Provide the (X, Y) coordinate of the cell's center where the given text is located.  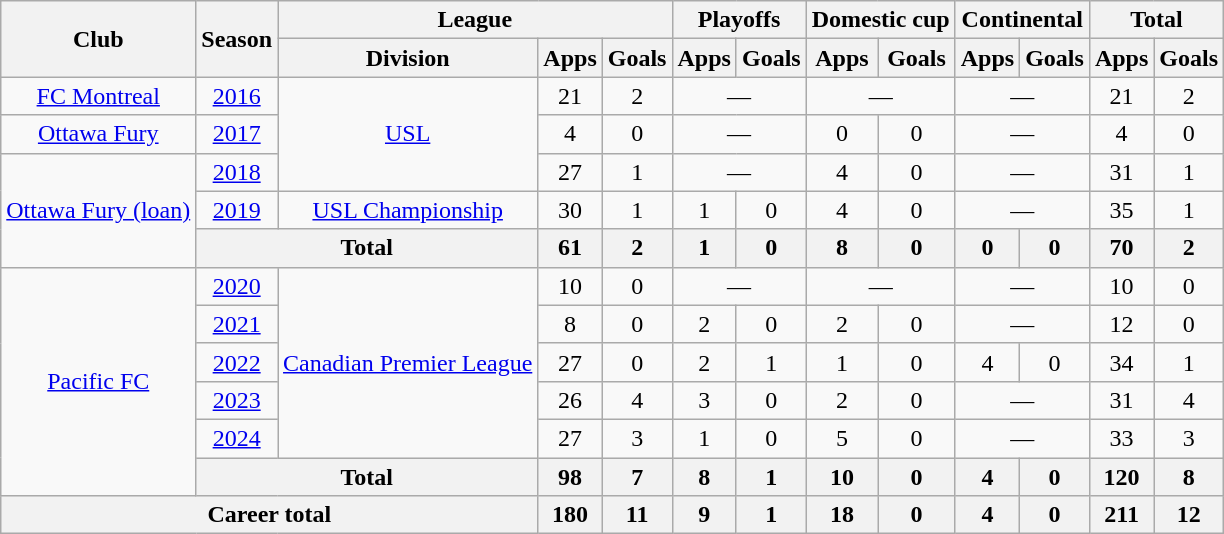
2018 (237, 172)
Club (98, 39)
34 (1121, 362)
Ottawa Fury (loan) (98, 210)
61 (570, 248)
Ottawa Fury (98, 134)
7 (637, 477)
FC Montreal (98, 96)
98 (570, 477)
5 (842, 438)
Pacific FC (98, 381)
Canadian Premier League (408, 362)
30 (570, 210)
Continental (1022, 20)
2022 (237, 362)
180 (570, 515)
USL Championship (408, 210)
2016 (237, 96)
League (475, 20)
33 (1121, 438)
Playoffs (739, 20)
26 (570, 400)
Career total (270, 515)
2023 (237, 400)
Division (408, 58)
9 (704, 515)
35 (1121, 210)
Season (237, 39)
2017 (237, 134)
211 (1121, 515)
2019 (237, 210)
2020 (237, 286)
18 (842, 515)
11 (637, 515)
2024 (237, 438)
USL (408, 134)
120 (1121, 477)
2021 (237, 324)
70 (1121, 248)
Domestic cup (880, 20)
